Return [X, Y] of the center of cell containing provided text 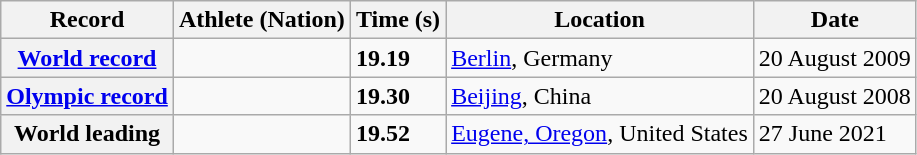
Eugene, Oregon, United States [600, 134]
Time (s) [398, 20]
World record [88, 58]
Berlin, Germany [600, 58]
27 June 2021 [834, 134]
Location [600, 20]
Date [834, 20]
20 August 2008 [834, 96]
World leading [88, 134]
Olympic record [88, 96]
Athlete (Nation) [262, 20]
19.52 [398, 134]
19.30 [398, 96]
Record [88, 20]
20 August 2009 [834, 58]
Beijing, China [600, 96]
19.19 [398, 58]
